Search for the cell housing the specified text and yield its (X, Y) center coordinate. 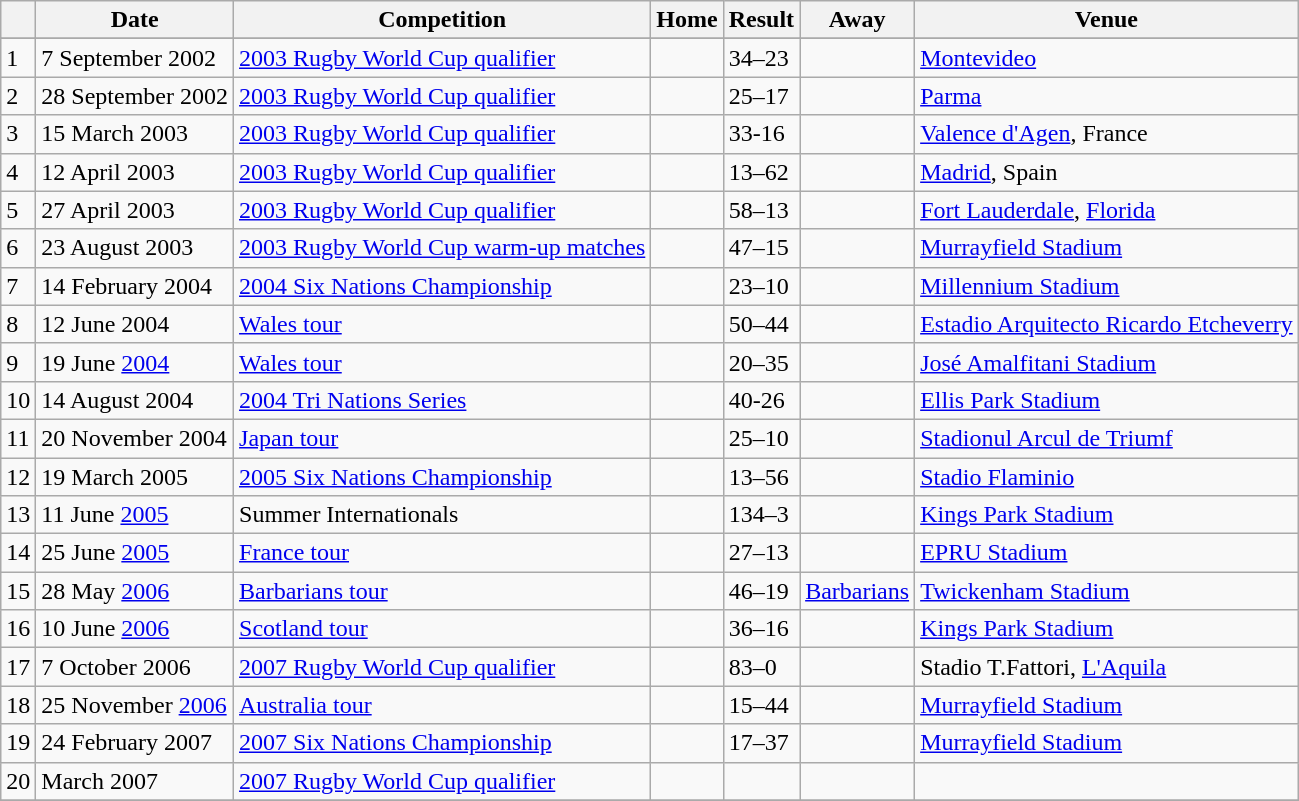
34–23 (761, 58)
20 (18, 781)
Scotland tour (442, 629)
12 April 2003 (135, 172)
2 (18, 96)
9 (18, 362)
Madrid, Spain (1107, 172)
28 May 2006 (135, 591)
19 (18, 743)
Date (135, 20)
14 February 2004 (135, 286)
14 August 2004 (135, 400)
23 August 2003 (135, 248)
Barbarians tour (442, 591)
20 November 2004 (135, 438)
27 April 2003 (135, 210)
Away (858, 20)
Competition (442, 20)
24 February 2007 (135, 743)
11 (18, 438)
7 October 2006 (135, 667)
2005 Six Nations Championship (442, 477)
28 September 2002 (135, 96)
Venue (1107, 20)
2004 Tri Nations Series (442, 400)
EPRU Stadium (1107, 553)
2007 Six Nations Championship (442, 743)
Stadionul Arcul de Triumf (1107, 438)
12 (18, 477)
Parma (1107, 96)
20–35 (761, 362)
Montevideo (1107, 58)
25–17 (761, 96)
3 (18, 134)
83–0 (761, 667)
12 June 2004 (135, 324)
José Amalfitani Stadium (1107, 362)
17–37 (761, 743)
Barbarians (858, 591)
13–56 (761, 477)
19 June 2004 (135, 362)
46–19 (761, 591)
5 (18, 210)
58–13 (761, 210)
13–62 (761, 172)
25 June 2005 (135, 553)
8 (18, 324)
40-26 (761, 400)
27–13 (761, 553)
4 (18, 172)
134–3 (761, 515)
Result (761, 20)
47–15 (761, 248)
Valence d'Agen, France (1107, 134)
Australia tour (442, 705)
50–44 (761, 324)
7 (18, 286)
Ellis Park Stadium (1107, 400)
23–10 (761, 286)
15 (18, 591)
Stadio Flaminio (1107, 477)
March 2007 (135, 781)
11 June 2005 (135, 515)
7 September 2002 (135, 58)
17 (18, 667)
Summer Internationals (442, 515)
13 (18, 515)
14 (18, 553)
10 June 2006 (135, 629)
25 November 2006 (135, 705)
2003 Rugby World Cup warm-up matches (442, 248)
36–16 (761, 629)
33-16 (761, 134)
10 (18, 400)
15–44 (761, 705)
19 March 2005 (135, 477)
Fort Lauderdale, Florida (1107, 210)
Twickenham Stadium (1107, 591)
16 (18, 629)
6 (18, 248)
France tour (442, 553)
2004 Six Nations Championship (442, 286)
Stadio T.Fattori, L'Aquila (1107, 667)
Estadio Arquitecto Ricardo Etcheverry (1107, 324)
1 (18, 58)
Millennium Stadium (1107, 286)
Japan tour (442, 438)
18 (18, 705)
15 March 2003 (135, 134)
Home (687, 20)
25–10 (761, 438)
